Return (x, y) of the center of cell containing provided text 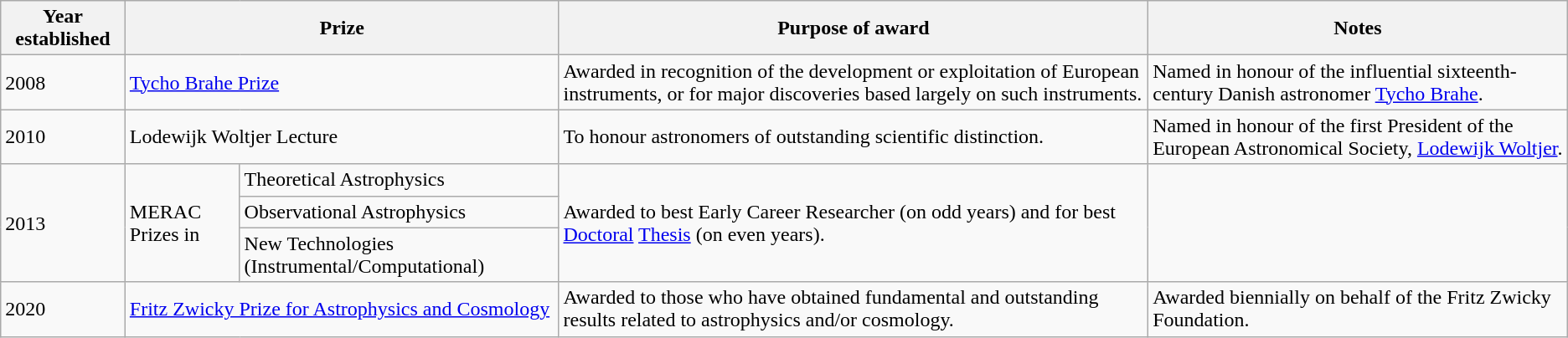
Awarded biennially on behalf of the Fritz Zwicky Foundation. (1359, 310)
Lodewijk Woltjer Lecture (342, 137)
2020 (64, 310)
Awarded to those who have obtained fundamental and outstanding results related to astrophysics and/or cosmology. (854, 310)
To honour astronomers of outstanding scientific distinction. (854, 137)
Prize (342, 28)
2008 (64, 82)
MERAC Prizes in (183, 223)
Observational Astrophysics (399, 212)
Named in honour of the influential sixteenth-century Danish astronomer Tycho Brahe. (1359, 82)
Fritz Zwicky Prize for Astrophysics and Cosmology (342, 310)
Theoretical Astrophysics (399, 180)
Named in honour of the first President of the European Astronomical Society, Lodewijk Woltjer. (1359, 137)
2013 (64, 223)
New Technologies (Instrumental/Computational) (399, 254)
Year established (64, 28)
Purpose of award (854, 28)
Tycho Brahe Prize (342, 82)
Awarded in recognition of the development or exploitation of European instruments, or for major discoveries based largely on such instruments. (854, 82)
Awarded to best Early Career Researcher (on odd years) and for best Doctoral Thesis (on even years). (854, 223)
Notes (1359, 28)
2010 (64, 137)
